For the text-containing cell, return its midpoint in (x, y) coordinate format. 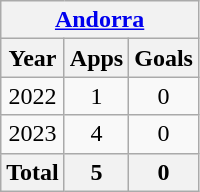
1 (96, 96)
Total (33, 172)
Goals (164, 58)
Andorra (100, 20)
2023 (33, 134)
Year (33, 58)
4 (96, 134)
2022 (33, 96)
5 (96, 172)
Apps (96, 58)
